Find where the given text appears and provide that cell's center as (X, Y) coordinate. 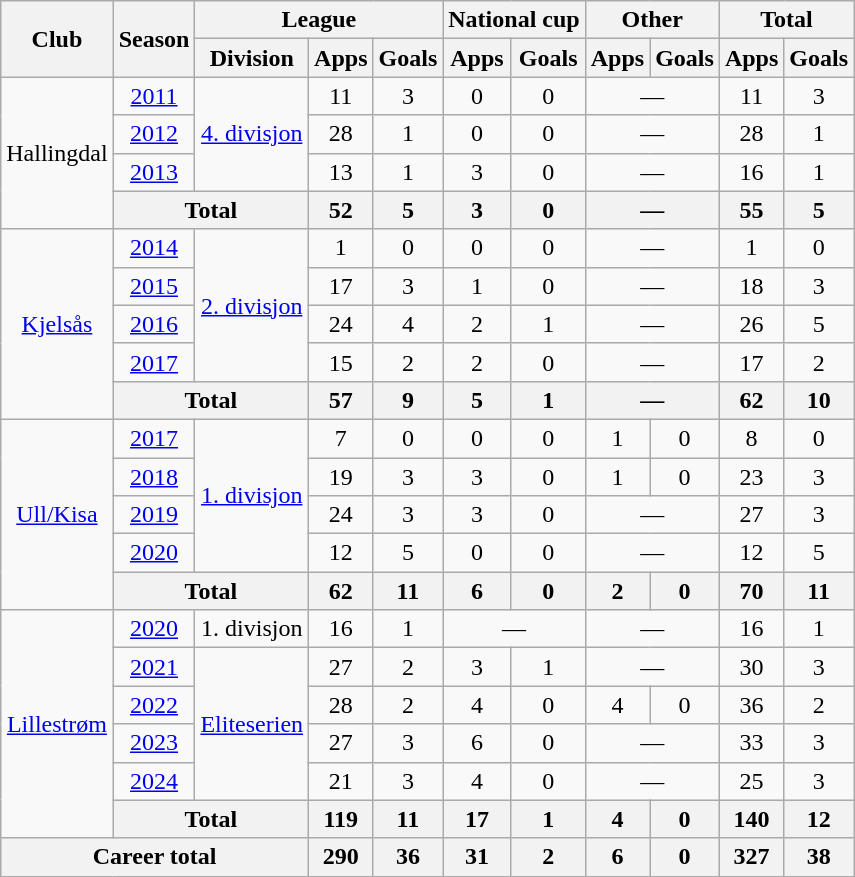
2018 (154, 477)
23 (751, 477)
31 (477, 857)
57 (341, 400)
70 (751, 591)
55 (751, 210)
2022 (154, 705)
2016 (154, 324)
Kjelsås (57, 324)
Season (154, 39)
15 (341, 362)
Ull/Kisa (57, 514)
2023 (154, 743)
327 (751, 857)
Hallingdal (57, 153)
19 (341, 477)
2014 (154, 248)
2019 (154, 515)
52 (341, 210)
2. divisjon (252, 305)
25 (751, 781)
Career total (155, 857)
33 (751, 743)
2021 (154, 667)
2015 (154, 286)
9 (408, 400)
National cup (514, 20)
119 (341, 819)
2013 (154, 172)
8 (751, 438)
7 (341, 438)
Club (57, 39)
2024 (154, 781)
Division (252, 58)
140 (751, 819)
League (319, 20)
2011 (154, 96)
10 (819, 400)
2012 (154, 134)
18 (751, 286)
26 (751, 324)
4. divisjon (252, 134)
290 (341, 857)
Eliteserien (252, 724)
38 (819, 857)
13 (341, 172)
Other (652, 20)
21 (341, 781)
Lillestrøm (57, 724)
30 (751, 667)
